Search for the cell housing the specified text and yield its (X, Y) center coordinate. 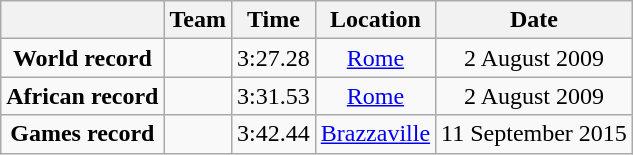
11 September 2015 (534, 134)
3:31.53 (274, 96)
Games record (82, 134)
3:27.28 (274, 58)
World record (82, 58)
3:42.44 (274, 134)
African record (82, 96)
Brazzaville (375, 134)
Date (534, 20)
Time (274, 20)
Location (375, 20)
Team (198, 20)
